Extract the [X, Y] coordinate from the center of the cell holding the provided text.  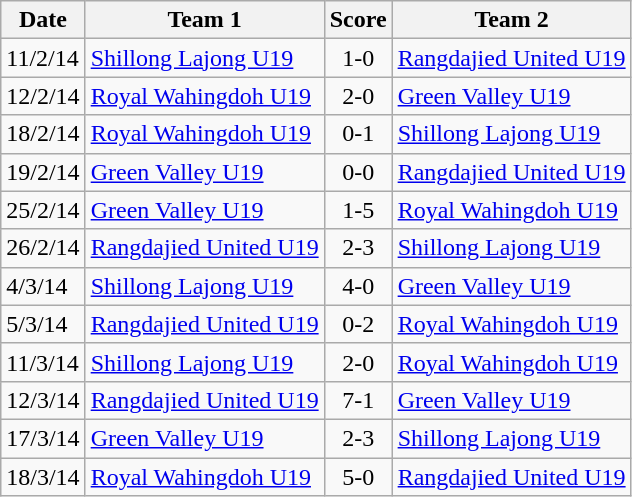
Date [43, 20]
Team 2 [512, 20]
18/2/14 [43, 134]
0-1 [358, 134]
1-0 [358, 58]
18/3/14 [43, 477]
12/3/14 [43, 400]
12/2/14 [43, 96]
26/2/14 [43, 248]
5-0 [358, 477]
11/3/14 [43, 362]
11/2/14 [43, 58]
17/3/14 [43, 438]
0-2 [358, 324]
5/3/14 [43, 324]
1-5 [358, 210]
4-0 [358, 286]
25/2/14 [43, 210]
19/2/14 [43, 172]
Team 1 [204, 20]
4/3/14 [43, 286]
7-1 [358, 400]
Score [358, 20]
0-0 [358, 172]
